Pinpoint the cell where the given text exists, returning its [X, Y] midpoint coordinate. 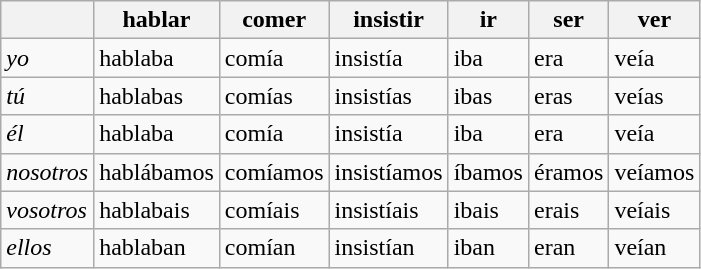
ellos [48, 248]
veíais [654, 210]
tú [48, 96]
insistir [388, 20]
veíamos [654, 172]
eran [568, 248]
comíamos [274, 172]
yo [48, 58]
ir [488, 20]
íbamos [488, 172]
eras [568, 96]
comían [274, 248]
él [48, 134]
insistíais [388, 210]
ibais [488, 210]
ser [568, 20]
comías [274, 96]
hablabas [157, 96]
hablabais [157, 210]
insistías [388, 96]
vosotros [48, 210]
comer [274, 20]
veías [654, 96]
ibas [488, 96]
iban [488, 248]
hablaban [157, 248]
hablábamos [157, 172]
éramos [568, 172]
ver [654, 20]
hablar [157, 20]
insistían [388, 248]
nosotros [48, 172]
veían [654, 248]
comíais [274, 210]
erais [568, 210]
insistíamos [388, 172]
